Locate the cell with the specified text and output its (X, Y) center coordinate. 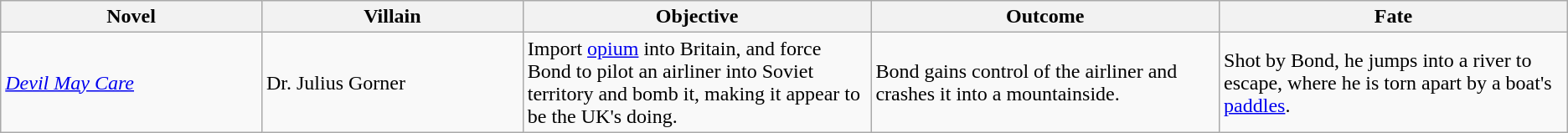
Devil May Care (132, 82)
Dr. Julius Gorner (392, 82)
Import opium into Britain, and force Bond to pilot an airliner into Soviet territory and bomb it, making it appear to be the UK's doing. (697, 82)
Fate (1394, 17)
Outcome (1045, 17)
Shot by Bond, he jumps into a river to escape, where he is torn apart by a boat's paddles. (1394, 82)
Objective (697, 17)
Villain (392, 17)
Bond gains control of the airliner and crashes it into a mountainside. (1045, 82)
Novel (132, 17)
